Locate the cell with the specified text and output its [X, Y] center coordinate. 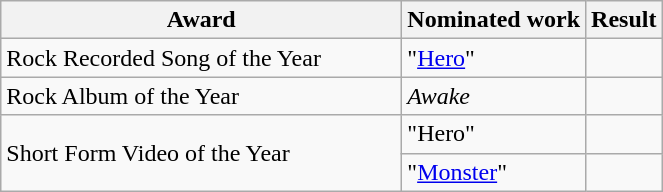
Short Form Video of the Year [202, 153]
Result [624, 20]
Nominated work [494, 20]
Award [202, 20]
Awake [494, 96]
Rock Album of the Year [202, 96]
"Monster" [494, 172]
Rock Recorded Song of the Year [202, 58]
